Capture the cell that displays the provided text and extract its [x, y] central coordinate. 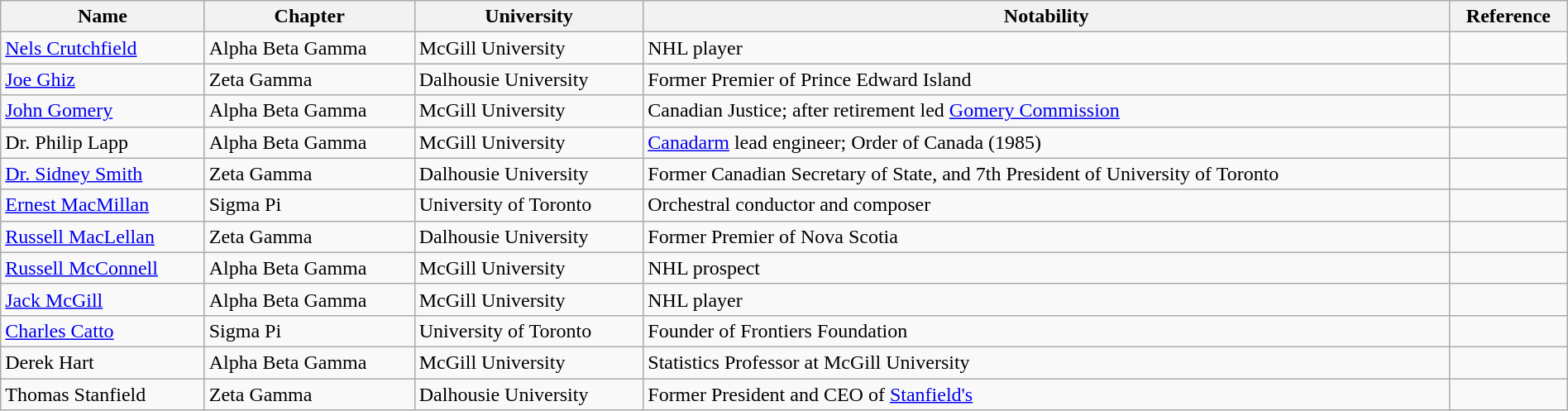
Charles Catto [103, 331]
Dr. Sidney Smith [103, 174]
Name [103, 17]
Reference [1508, 17]
Chapter [309, 17]
Founder of Frontiers Foundation [1047, 331]
Derek Hart [103, 362]
Statistics Professor at McGill University [1047, 362]
Notability [1047, 17]
Canadian Justice; after retirement led Gomery Commission [1047, 111]
NHL prospect [1047, 268]
Ernest MacMillan [103, 205]
Russell MacLellan [103, 237]
Canadarm lead engineer; Order of Canada (1985) [1047, 142]
Russell McConnell [103, 268]
Jack McGill [103, 299]
Orchestral conductor and composer [1047, 205]
Former President and CEO of Stanfield's [1047, 394]
Dr. Philip Lapp [103, 142]
Former Premier of Nova Scotia [1047, 237]
John Gomery [103, 111]
Nels Crutchfield [103, 48]
Former Canadian Secretary of State, and 7th President of University of Toronto [1047, 174]
Joe Ghiz [103, 79]
Former Premier of Prince Edward Island [1047, 79]
University [529, 17]
Thomas Stanfield [103, 394]
